Scan for the cell matching the given text and deliver its [X, Y] coordinate at center. 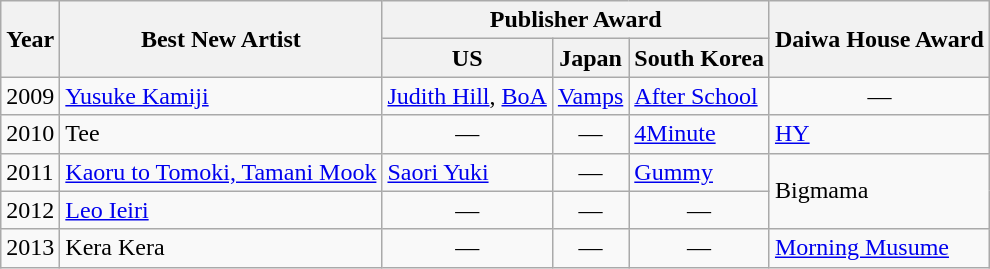
Year [30, 39]
US [467, 58]
Vamps [590, 96]
HY [879, 134]
Kaoru to Tomoki, Tamani Mook [221, 172]
Judith Hill, BoA [467, 96]
Bigmama [879, 191]
Saori Yuki [467, 172]
2009 [30, 96]
Japan [590, 58]
After School [700, 96]
Daiwa House Award [879, 39]
2011 [30, 172]
2012 [30, 210]
Gummy [700, 172]
Publisher Award [576, 20]
Morning Musume [879, 248]
South Korea [700, 58]
Best New Artist [221, 39]
2010 [30, 134]
Leo Ieiri [221, 210]
2013 [30, 248]
Yusuke Kamiji [221, 96]
Kera Kera [221, 248]
Tee [221, 134]
4Minute [700, 134]
